Identify which cell holds the provided text, then report its [x, y] central coordinate. 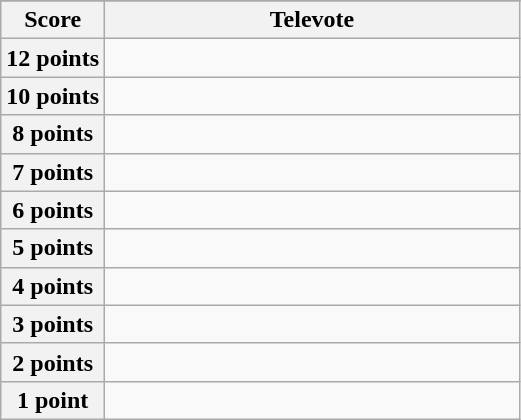
5 points [53, 248]
12 points [53, 58]
8 points [53, 134]
6 points [53, 210]
2 points [53, 362]
4 points [53, 286]
3 points [53, 324]
Televote [312, 20]
Score [53, 20]
10 points [53, 96]
7 points [53, 172]
1 point [53, 400]
